Output the (x, y) coordinate of the center of the cell containing the given text.  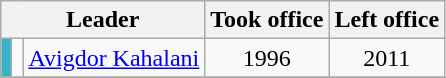
Took office (267, 20)
Leader (103, 20)
Avigdor Kahalani (114, 58)
1996 (267, 58)
2011 (387, 58)
Left office (387, 20)
